Return the (x, y) coordinate for the center point of the cell that contains the specified text.  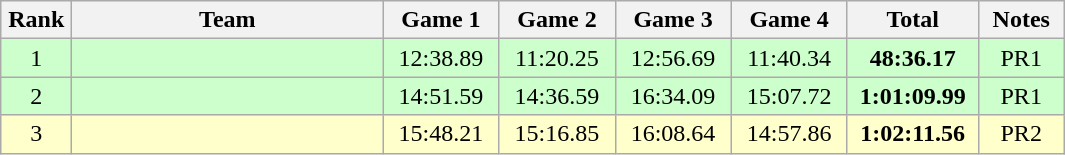
11:20.25 (557, 58)
Total (912, 20)
2 (36, 96)
1:01:09.99 (912, 96)
12:56.69 (673, 58)
Game 1 (441, 20)
PR2 (1021, 134)
Notes (1021, 20)
Rank (36, 20)
15:07.72 (789, 96)
48:36.17 (912, 58)
14:57.86 (789, 134)
Game 4 (789, 20)
14:51.59 (441, 96)
1 (36, 58)
15:16.85 (557, 134)
12:38.89 (441, 58)
Game 3 (673, 20)
15:48.21 (441, 134)
11:40.34 (789, 58)
16:08.64 (673, 134)
Team (228, 20)
16:34.09 (673, 96)
3 (36, 134)
Game 2 (557, 20)
1:02:11.56 (912, 134)
14:36.59 (557, 96)
